For the text-containing cell, return its midpoint in [X, Y] coordinate format. 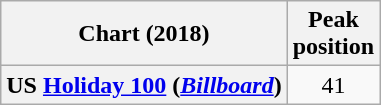
Chart (2018) [144, 34]
Peakposition [333, 34]
US Holiday 100 (Billboard) [144, 85]
41 [333, 85]
